Scan for the cell matching the given text and deliver its [x, y] coordinate at center. 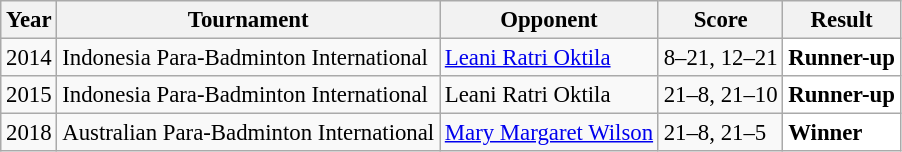
Mary Margaret Wilson [550, 133]
2015 [29, 95]
Australian Para-Badminton International [248, 133]
Score [720, 20]
Tournament [248, 20]
Result [842, 20]
Opponent [550, 20]
2018 [29, 133]
21–8, 21–10 [720, 95]
21–8, 21–5 [720, 133]
Winner [842, 133]
Year [29, 20]
2014 [29, 58]
8–21, 12–21 [720, 58]
